Locate the cell with the specified text and output its [x, y] center coordinate. 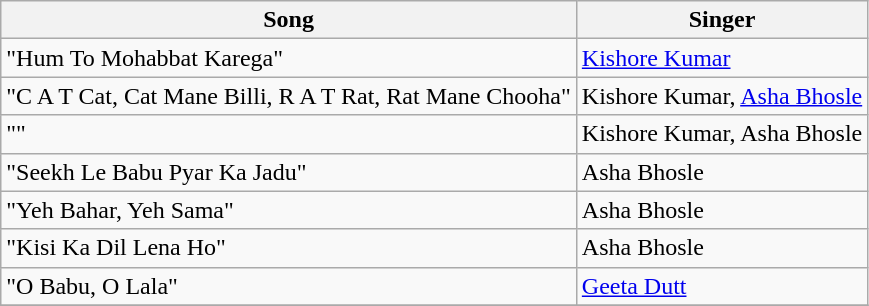
"Hum To Mohabbat Karega" [289, 58]
"O Babu, O Lala" [289, 286]
"" [289, 134]
"Yeh Bahar, Yeh Sama" [289, 210]
Kishore Kumar [722, 58]
"Kisi Ka Dil Lena Ho" [289, 248]
Geeta Dutt [722, 286]
Singer [722, 20]
"C A T Cat, Cat Mane Billi, R A T Rat, Rat Mane Chooha" [289, 96]
Song [289, 20]
"Seekh Le Babu Pyar Ka Jadu" [289, 172]
